For the text-containing cell, return its midpoint in (X, Y) coordinate format. 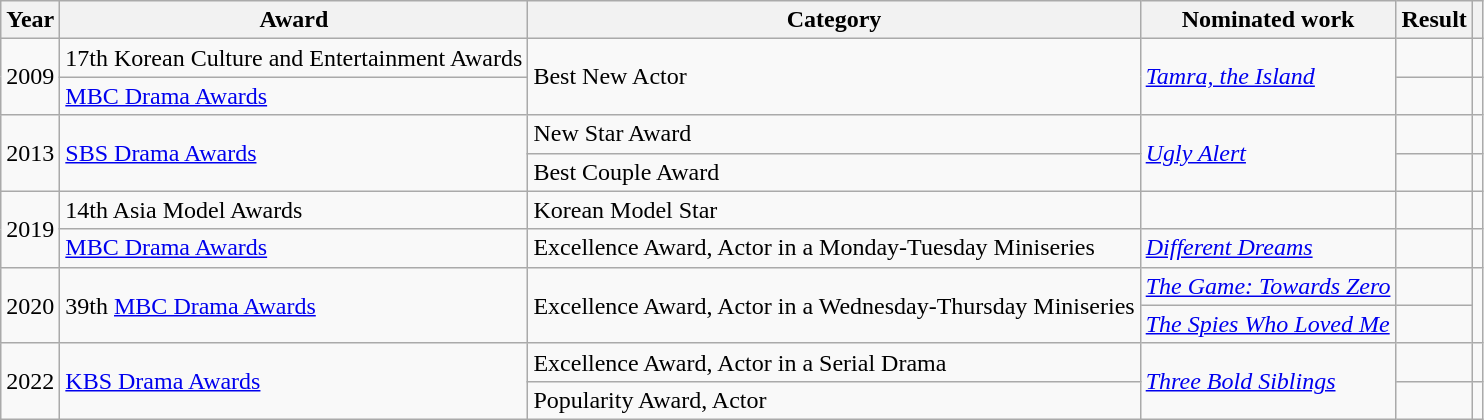
Year (30, 20)
Best New Actor (834, 77)
17th Korean Culture and Entertainment Awards (294, 58)
2022 (30, 381)
Category (834, 20)
2019 (30, 229)
39th MBC Drama Awards (294, 305)
Award (294, 20)
KBS Drama Awards (294, 381)
Tamra, the Island (1268, 77)
The Spies Who Loved Me (1268, 324)
Ugly Alert (1268, 153)
2009 (30, 77)
2020 (30, 305)
Excellence Award, Actor in a Wednesday-Thursday Miniseries (834, 305)
The Game: Towards Zero (1268, 286)
Different Dreams (1268, 248)
New Star Award (834, 134)
Nominated work (1268, 20)
14th Asia Model Awards (294, 210)
Korean Model Star (834, 210)
Three Bold Siblings (1268, 381)
2013 (30, 153)
SBS Drama Awards (294, 153)
Excellence Award, Actor in a Monday-Tuesday Miniseries (834, 248)
Best Couple Award (834, 172)
Excellence Award, Actor in a Serial Drama (834, 362)
Result (1434, 20)
Popularity Award, Actor (834, 400)
